Pinpoint the cell where the given text exists, returning its [X, Y] midpoint coordinate. 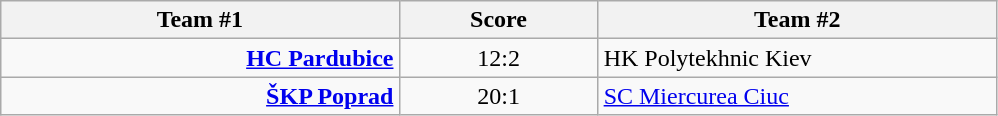
Team #2 [797, 20]
HC Pardubice [200, 58]
Team #1 [200, 20]
HK Polytekhnic Kiev [797, 58]
Score [498, 20]
20:1 [498, 96]
SC Miercurea Ciuc [797, 96]
12:2 [498, 58]
ŠKP Poprad [200, 96]
